Search for the cell housing the specified text and yield its (X, Y) center coordinate. 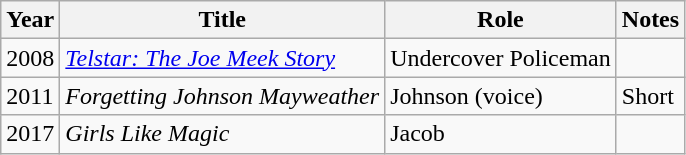
2008 (30, 58)
2017 (30, 134)
Jacob (501, 134)
Short (650, 96)
Forgetting Johnson Mayweather (222, 96)
Title (222, 20)
Girls Like Magic (222, 134)
Johnson (voice) (501, 96)
Role (501, 20)
Notes (650, 20)
Year (30, 20)
Undercover Policeman (501, 58)
2011 (30, 96)
Telstar: The Joe Meek Story (222, 58)
